From the cell containing the given text, extract its center point as (X, Y) coordinate. 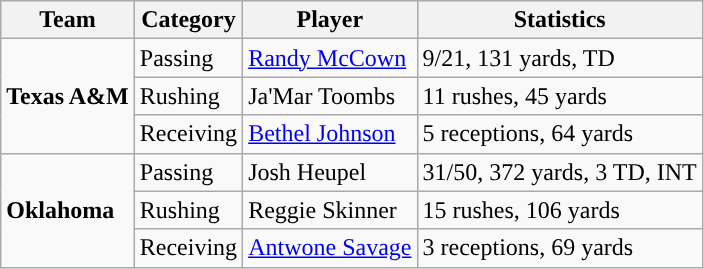
Antwone Savage (330, 248)
Statistics (560, 20)
Reggie Skinner (330, 210)
Bethel Johnson (330, 134)
31/50, 372 yards, 3 TD, INT (560, 172)
Team (68, 20)
9/21, 131 yards, TD (560, 58)
5 receptions, 64 yards (560, 134)
Josh Heupel (330, 172)
3 receptions, 69 yards (560, 248)
11 rushes, 45 yards (560, 96)
Category (188, 20)
15 rushes, 106 yards (560, 210)
Texas A&M (68, 96)
Oklahoma (68, 210)
Randy McCown (330, 58)
Player (330, 20)
Ja'Mar Toombs (330, 96)
